Detect which cell encompasses the target text, then output its (x, y) center coordinate. 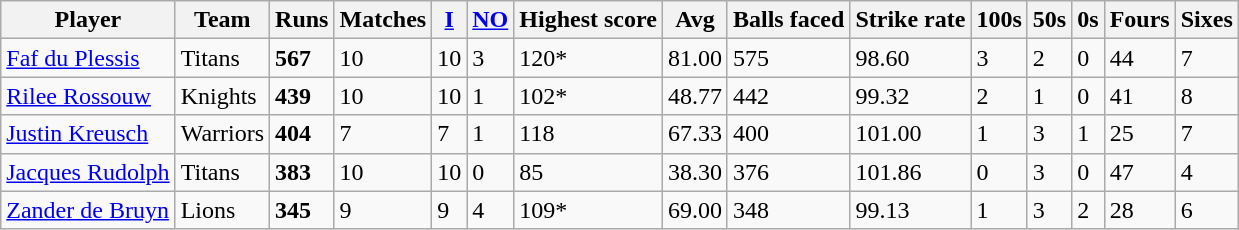
404 (302, 134)
Team (222, 20)
38.30 (694, 172)
100s (999, 20)
439 (302, 96)
345 (302, 210)
44 (1140, 58)
50s (1049, 20)
575 (788, 58)
120* (588, 58)
348 (788, 210)
Avg (694, 20)
118 (588, 134)
I (450, 20)
0s (1088, 20)
567 (302, 58)
99.13 (910, 210)
101.86 (910, 172)
8 (1206, 96)
67.33 (694, 134)
6 (1206, 210)
Knights (222, 96)
102* (588, 96)
85 (588, 172)
376 (788, 172)
98.60 (910, 58)
28 (1140, 210)
Lions (222, 210)
41 (1140, 96)
Jacques Rudolph (88, 172)
Fours (1140, 20)
48.77 (694, 96)
Zander de Bruyn (88, 210)
109* (588, 210)
Justin Kreusch (88, 134)
101.00 (910, 134)
Rilee Rossouw (88, 96)
383 (302, 172)
99.32 (910, 96)
Balls faced (788, 20)
Matches (383, 20)
25 (1140, 134)
Sixes (1206, 20)
Runs (302, 20)
400 (788, 134)
47 (1140, 172)
442 (788, 96)
Faf du Plessis (88, 58)
Strike rate (910, 20)
Player (88, 20)
NO (490, 20)
Highest score (588, 20)
69.00 (694, 210)
81.00 (694, 58)
Warriors (222, 134)
